Locate the cell with the specified text and output its [X, Y] center coordinate. 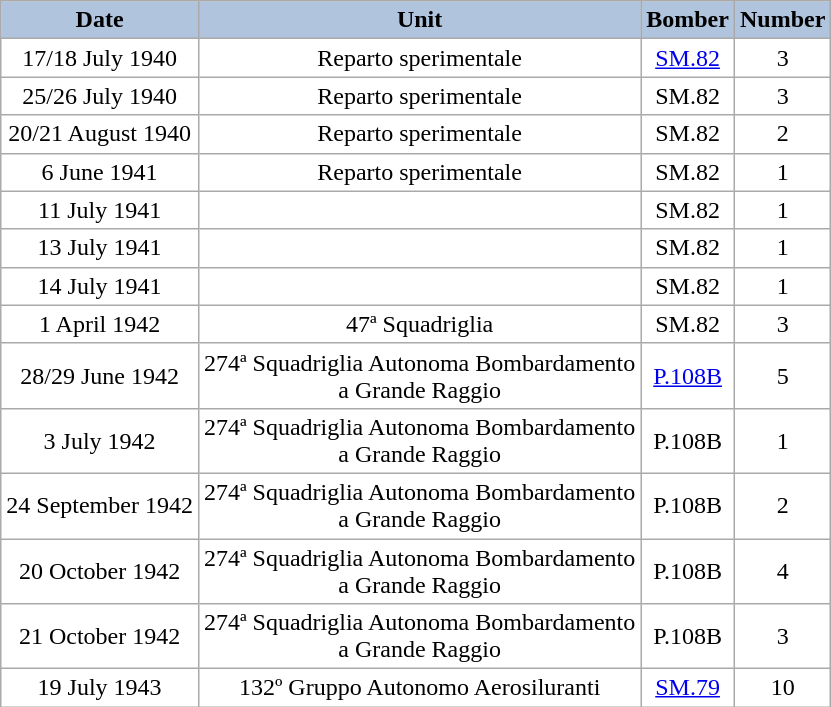
14 July 1941 [100, 286]
1 April 1942 [100, 324]
4 [782, 570]
25/26 July 1940 [100, 96]
20/21 August 1940 [100, 134]
Bomber [688, 20]
132º Gruppo Autonomo Aerosiluranti [419, 688]
47ª Squadriglia [419, 324]
11 July 1941 [100, 210]
SM.79 [688, 688]
3 July 1942 [100, 440]
24 September 1942 [100, 506]
21 October 1942 [100, 636]
19 July 1943 [100, 688]
17/18 July 1940 [100, 58]
Date [100, 20]
Unit [419, 20]
Number [782, 20]
10 [782, 688]
13 July 1941 [100, 248]
20 October 1942 [100, 570]
5 [782, 376]
28/29 June 1942 [100, 376]
6 June 1941 [100, 172]
